For the text-containing cell, return its midpoint in (x, y) coordinate format. 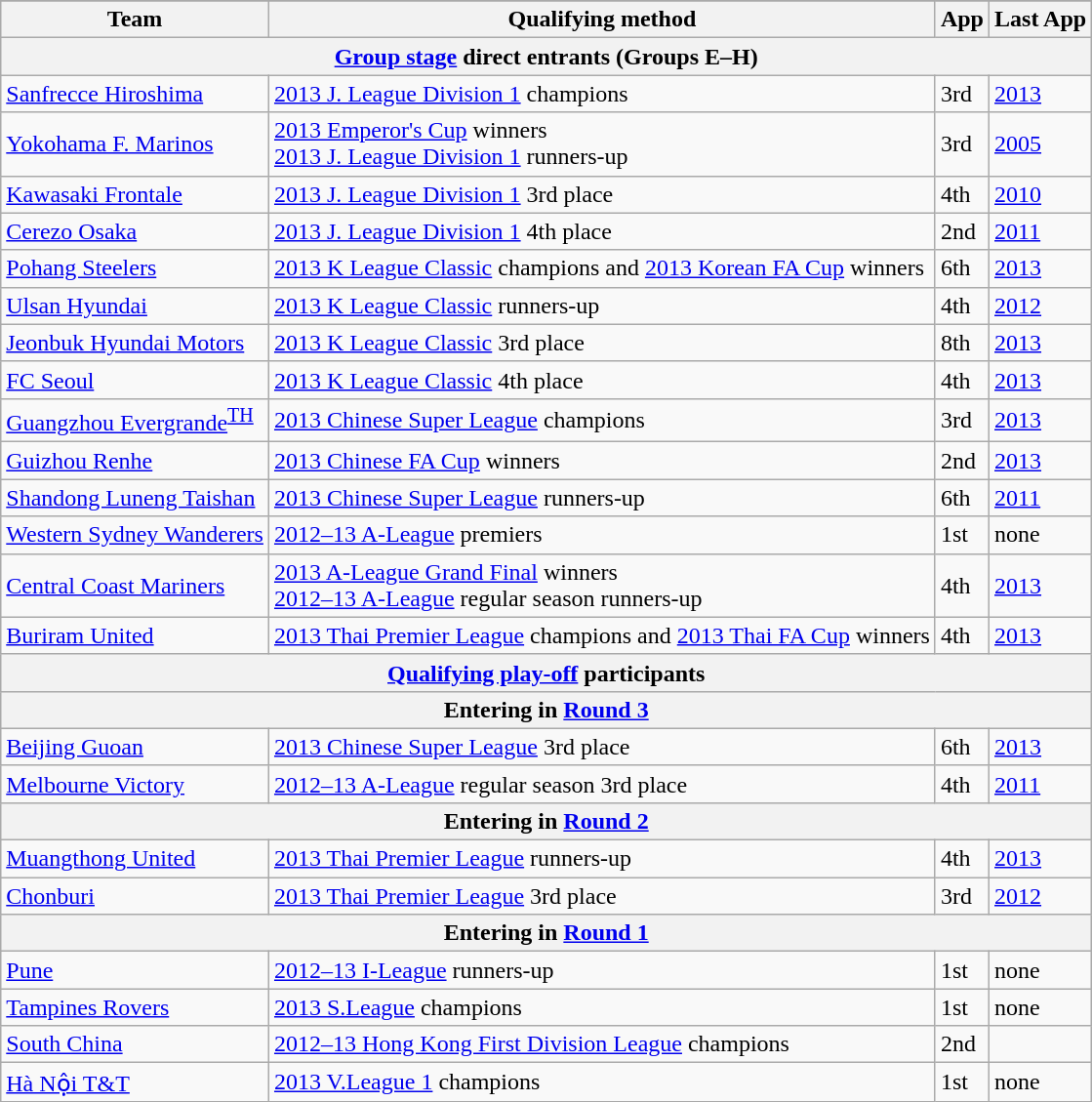
Tampines Rovers (135, 1007)
Guangzhou EvergrandeTH (135, 420)
2013 Chinese Super League 3rd place (601, 747)
Guizhou Renhe (135, 461)
2013 A-League Grand Final winners2012–13 A-League regular season runners-up (601, 586)
Qualifying method (601, 20)
Ulsan Hyundai (135, 306)
Cerezo Osaka (135, 231)
Hà Nội T&T (135, 1082)
2013 J. League Division 1 4th place (601, 231)
2013 Chinese FA Cup winners (601, 461)
Melbourne Victory (135, 784)
2013 Thai Premier League runners-up (601, 859)
Entering in Round 1 (546, 933)
App (962, 20)
2013 J. League Division 1 3rd place (601, 194)
Chonburi (135, 896)
2012–13 A-League premiers (601, 535)
2013 Chinese Super League champions (601, 420)
2013 S.League champions (601, 1007)
2013 Thai Premier League champions and 2013 Thai FA Cup winners (601, 635)
2013 Emperor's Cup winners2013 J. League Division 1 runners-up (601, 144)
2013 K League Classic runners-up (601, 306)
Sanfrecce Hiroshima (135, 94)
Entering in Round 2 (546, 821)
2013 V.League 1 champions (601, 1082)
2005 (1040, 144)
Buriram United (135, 635)
Qualifying play-off participants (546, 673)
Pune (135, 970)
2013 K League Classic 3rd place (601, 343)
Yokohama F. Marinos (135, 144)
2012–13 I-League runners-up (601, 970)
Team (135, 20)
2013 K League Classic champions and 2013 Korean FA Cup winners (601, 268)
2010 (1040, 194)
2013 J. League Division 1 champions (601, 94)
8th (962, 343)
FC Seoul (135, 380)
Last App (1040, 20)
Western Sydney Wanderers (135, 535)
Muangthong United (135, 859)
2012–13 A-League regular season 3rd place (601, 784)
Group stage direct entrants (Groups E–H) (546, 57)
Central Coast Mariners (135, 586)
Kawasaki Frontale (135, 194)
Beijing Guoan (135, 747)
2012–13 Hong Kong First Division League champions (601, 1044)
2013 K League Classic 4th place (601, 380)
2013 Chinese Super League runners-up (601, 498)
Shandong Luneng Taishan (135, 498)
Entering in Round 3 (546, 710)
Pohang Steelers (135, 268)
Jeonbuk Hyundai Motors (135, 343)
South China (135, 1044)
2013 Thai Premier League 3rd place (601, 896)
